Output the [X, Y] coordinate of the center of the cell containing the given text.  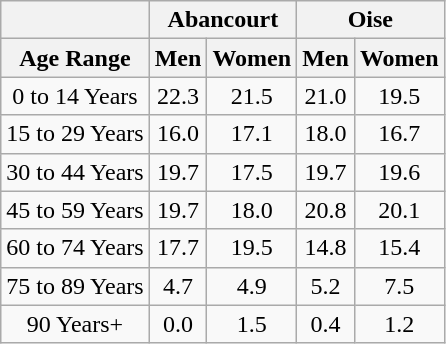
Abancourt [222, 20]
7.5 [399, 286]
60 to 74 Years [75, 248]
22.3 [178, 96]
90 Years+ [75, 324]
16.7 [399, 134]
20.8 [326, 210]
21.5 [252, 96]
0 to 14 Years [75, 96]
0.4 [326, 324]
20.1 [399, 210]
19.6 [399, 172]
4.9 [252, 286]
30 to 44 Years [75, 172]
15 to 29 Years [75, 134]
Oise [370, 20]
75 to 89 Years [75, 286]
4.7 [178, 286]
17.5 [252, 172]
21.0 [326, 96]
17.1 [252, 134]
16.0 [178, 134]
45 to 59 Years [75, 210]
0.0 [178, 324]
5.2 [326, 286]
Age Range [75, 58]
15.4 [399, 248]
17.7 [178, 248]
1.2 [399, 324]
1.5 [252, 324]
14.8 [326, 248]
